Pinpoint the cell where the given text exists, returning its (X, Y) midpoint coordinate. 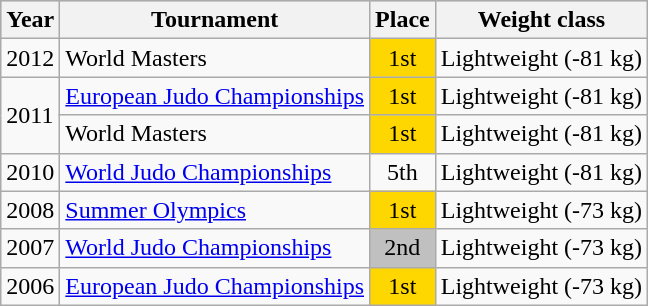
2006 (30, 286)
Weight class (541, 20)
Place (403, 20)
2012 (30, 58)
2011 (30, 115)
2010 (30, 172)
Tournament (215, 20)
Summer Olympics (215, 210)
5th (403, 172)
2008 (30, 210)
2007 (30, 248)
Year (30, 20)
2nd (403, 248)
